Pinpoint the cell where the given text exists, returning its (x, y) midpoint coordinate. 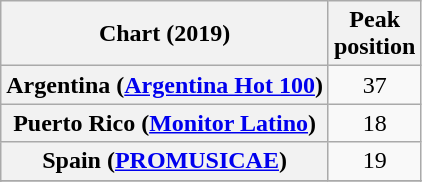
Chart (2019) (165, 34)
19 (374, 161)
18 (374, 123)
Puerto Rico (Monitor Latino) (165, 123)
37 (374, 85)
Argentina (Argentina Hot 100) (165, 85)
Peakposition (374, 34)
Spain (PROMUSICAE) (165, 161)
